Pinpoint the cell where the given text exists, returning its (X, Y) midpoint coordinate. 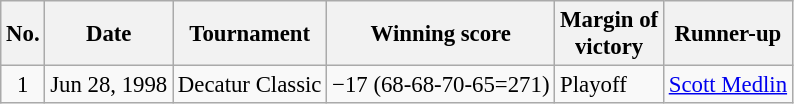
Runner-up (728, 34)
No. (23, 34)
Decatur Classic (250, 85)
−17 (68-68-70-65=271) (441, 85)
Scott Medlin (728, 85)
Jun 28, 1998 (109, 85)
Margin ofvictory (610, 34)
1 (23, 85)
Winning score (441, 34)
Playoff (610, 85)
Date (109, 34)
Tournament (250, 34)
